Determine the (X, Y) coordinate at the center of the cell enclosing the given text.  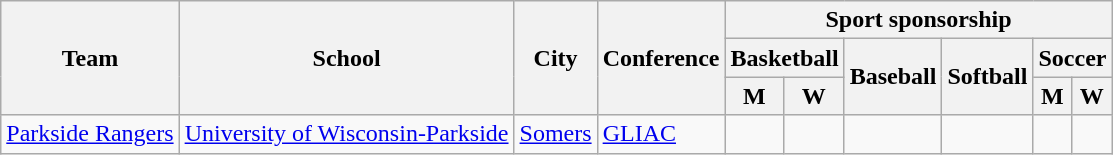
Soccer (1072, 58)
School (346, 58)
Conference (661, 58)
Basketball (784, 58)
Parkside Rangers (90, 134)
Softball (988, 77)
Sport sponsorship (918, 20)
Team (90, 58)
Somers (556, 134)
GLIAC (661, 134)
University of Wisconsin-Parkside (346, 134)
City (556, 58)
Baseball (893, 77)
